Determine the [X, Y] coordinate at the center of the cell enclosing the given text.  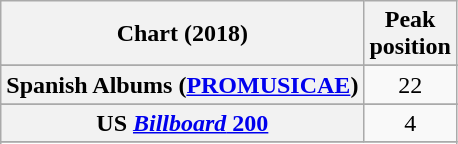
Peak position [410, 34]
22 [410, 85]
Chart (2018) [182, 34]
US Billboard 200 [182, 123]
Spanish Albums (PROMUSICAE) [182, 85]
4 [410, 123]
